Pinpoint the cell where the given text exists, returning its [X, Y] midpoint coordinate. 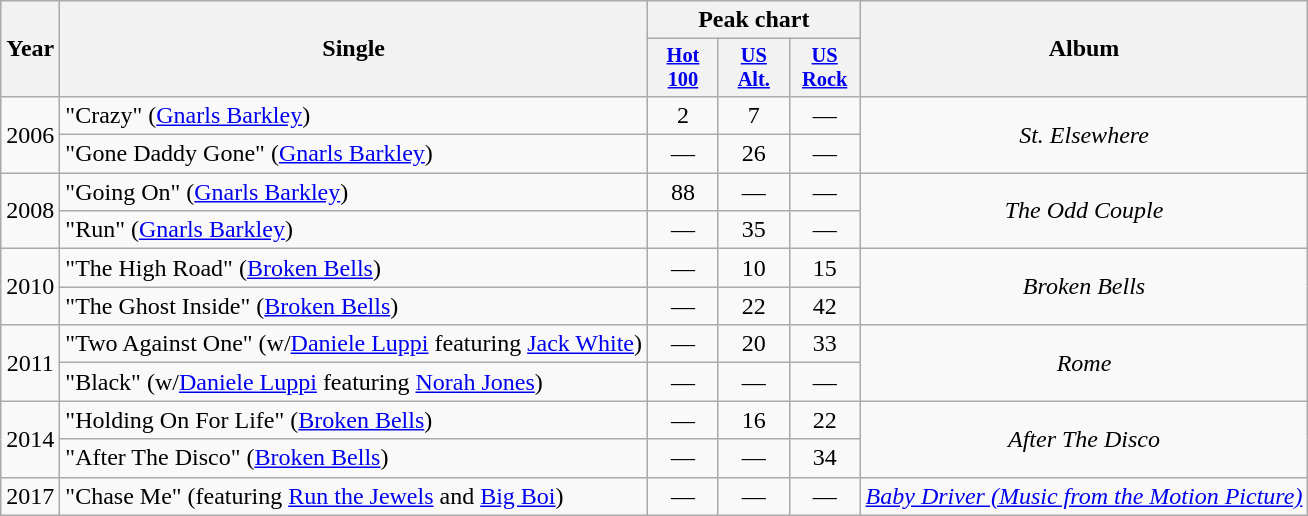
"The High Road" (Broken Bells) [354, 268]
"Two Against One" (w/Daniele Luppi featuring Jack White) [354, 344]
Single [354, 49]
"Going On" (Gnarls Barkley) [354, 192]
16 [754, 420]
Peak chart [754, 20]
"Black" (w/Daniele Luppi featuring Norah Jones) [354, 382]
2010 [30, 287]
2008 [30, 211]
"Run" (Gnarls Barkley) [354, 230]
Hot100 [684, 68]
7 [754, 115]
"Chase Me" (featuring Run the Jewels and Big Boi) [354, 496]
2 [684, 115]
2006 [30, 134]
88 [684, 192]
USRock [824, 68]
Year [30, 49]
20 [754, 344]
"The Ghost Inside" (Broken Bells) [354, 306]
26 [754, 154]
After The Disco [1084, 439]
Broken Bells [1084, 287]
The Odd Couple [1084, 211]
2017 [30, 496]
Album [1084, 49]
St. Elsewhere [1084, 134]
2011 [30, 363]
35 [754, 230]
15 [824, 268]
Rome [1084, 363]
"After The Disco" (Broken Bells) [354, 458]
"Crazy" (Gnarls Barkley) [354, 115]
Baby Driver (Music from the Motion Picture) [1084, 496]
42 [824, 306]
"Gone Daddy Gone" (Gnarls Barkley) [354, 154]
34 [824, 458]
USAlt. [754, 68]
"Holding On For Life" (Broken Bells) [354, 420]
10 [754, 268]
2014 [30, 439]
33 [824, 344]
